Locate the cell with the specified text and output its (X, Y) center coordinate. 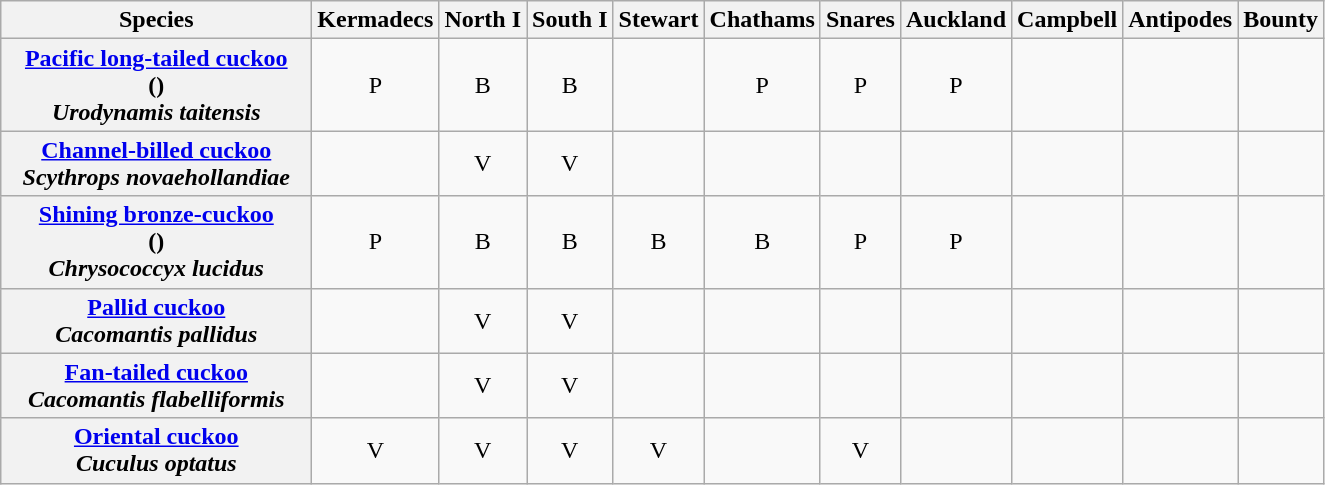
Channel-billed cuckooScythrops novaehollandiae (156, 164)
Pacific long-tailed cuckoo()Urodynamis taitensis (156, 85)
Kermadecs (376, 20)
Shining bronze-cuckoo()Chrysococcyx lucidus (156, 242)
Fan-tailed cuckooCacomantis flabelliformis (156, 386)
North I (483, 20)
Auckland (956, 20)
Campbell (1068, 20)
Species (156, 20)
South I (570, 20)
Oriental cuckooCuculus optatus (156, 450)
Stewart (658, 20)
Chathams (762, 20)
Snares (860, 20)
Pallid cuckooCacomantis pallidus (156, 320)
Antipodes (1180, 20)
Bounty (1281, 20)
